Pinpoint the cell where the given text exists, returning its [x, y] midpoint coordinate. 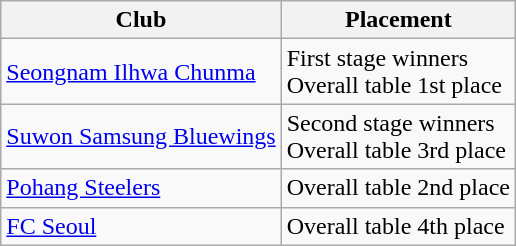
FC Seoul [141, 226]
First stage winnersOverall table 1st place [398, 72]
Pohang Steelers [141, 188]
Club [141, 20]
Seongnam Ilhwa Chunma [141, 72]
Overall table 4th place [398, 226]
Suwon Samsung Bluewings [141, 136]
Placement [398, 20]
Overall table 2nd place [398, 188]
Second stage winnersOverall table 3rd place [398, 136]
